Determine the [x, y] coordinate at the center of the cell enclosing the given text.  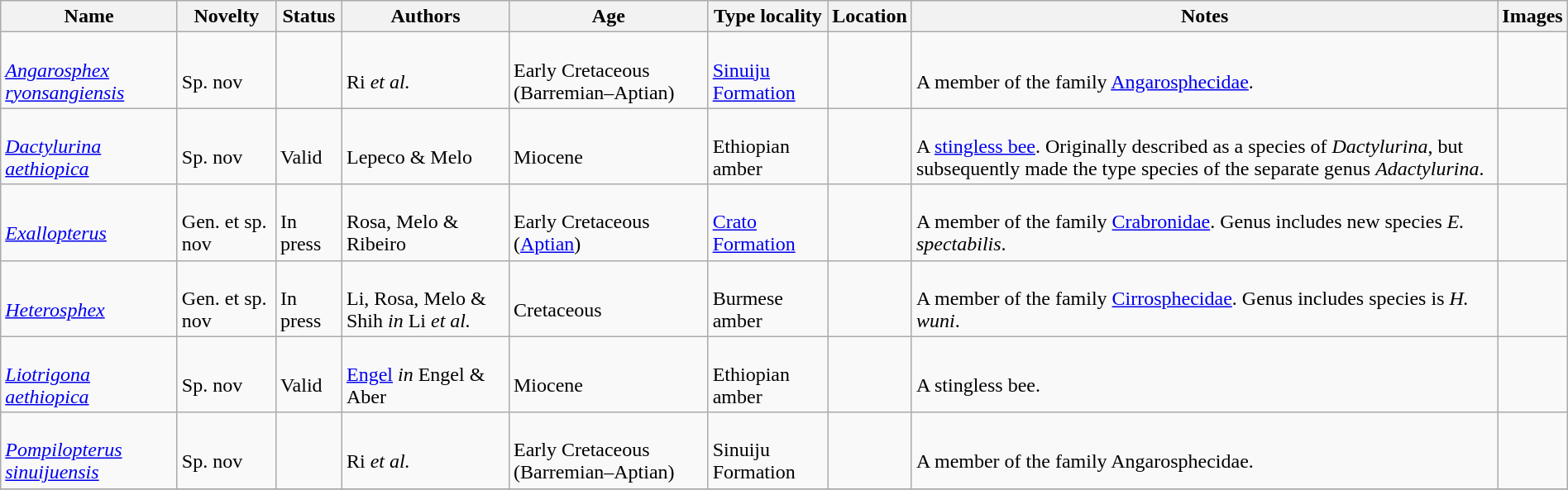
Name [89, 17]
Status [308, 17]
A member of the family Cirrosphecidae. Genus includes species is H. wuni. [1204, 298]
Heterosphex [89, 298]
Lepeco & Melo [425, 146]
A stingless bee. [1204, 374]
Rosa, Melo & Ribeiro [425, 222]
Pompilopterus sinuijuensis [89, 450]
Early Cretaceous (Aptian) [609, 222]
Dactylurina aethiopica [89, 146]
Engel in Engel & Aber [425, 374]
A stingless bee. Originally described as a species of Dactylurina, but subsequently made the type species of the separate genus Adactylurina. [1204, 146]
Li, Rosa, Melo & Shih in Li et al. [425, 298]
Authors [425, 17]
Type locality [767, 17]
Age [609, 17]
Location [870, 17]
Angarosphex ryonsangiensis [89, 70]
Notes [1204, 17]
Novelty [227, 17]
Images [1532, 17]
Exallopterus [89, 222]
A member of the family Crabronidae. Genus includes new species E. spectabilis. [1204, 222]
Liotrigona aethiopica [89, 374]
Cretaceous [609, 298]
Crato Formation [767, 222]
Burmese amber [767, 298]
